Locate the cell with the specified text and output its [X, Y] center coordinate. 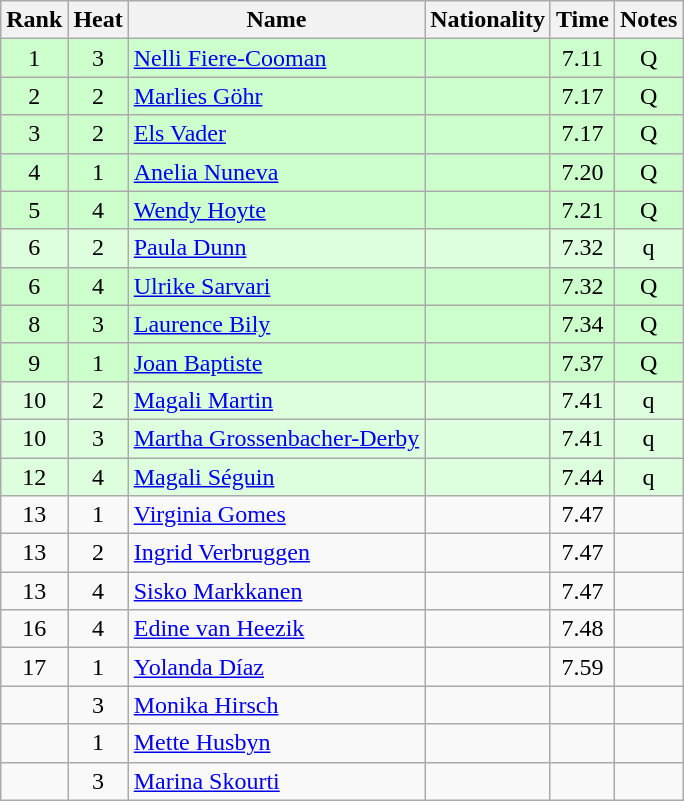
7.44 [582, 477]
Nelli Fiere-Cooman [276, 58]
Mette Husbyn [276, 743]
12 [34, 477]
Rank [34, 20]
Yolanda Díaz [276, 667]
Ulrike Sarvari [276, 286]
7.11 [582, 58]
Wendy Hoyte [276, 210]
Marina Skourti [276, 781]
Monika Hirsch [276, 705]
Name [276, 20]
7.37 [582, 362]
Heat [98, 20]
Els Vader [276, 134]
7.59 [582, 667]
17 [34, 667]
Notes [648, 20]
Laurence Bily [276, 324]
8 [34, 324]
Magali Séguin [276, 477]
Edine van Heezik [276, 629]
7.21 [582, 210]
Sisko Markkanen [276, 591]
Time [582, 20]
Marlies Göhr [276, 96]
Martha Grossenbacher-Derby [276, 438]
Anelia Nuneva [276, 172]
9 [34, 362]
16 [34, 629]
Ingrid Verbruggen [276, 553]
7.48 [582, 629]
Nationality [488, 20]
7.20 [582, 172]
Paula Dunn [276, 248]
5 [34, 210]
7.34 [582, 324]
Joan Baptiste [276, 362]
Magali Martin [276, 400]
Virginia Gomes [276, 515]
